Return [x, y] of the center of cell containing provided text 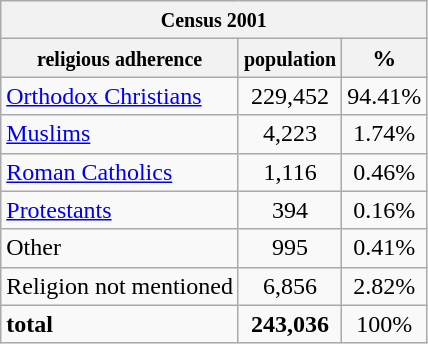
Protestants [120, 210]
Religion not mentioned [120, 286]
2.82% [384, 286]
population [290, 58]
394 [290, 210]
1,116 [290, 172]
Roman Catholics [120, 172]
Census 2001 [214, 20]
1.74% [384, 134]
100% [384, 324]
0.41% [384, 248]
% [384, 58]
Other [120, 248]
995 [290, 248]
229,452 [290, 96]
0.46% [384, 172]
243,036 [290, 324]
94.41% [384, 96]
4,223 [290, 134]
religious adherence [120, 58]
Orthodox Christians [120, 96]
Muslims [120, 134]
6,856 [290, 286]
0.16% [384, 210]
total [120, 324]
